Locate the cell with the specified text and output its [X, Y] center coordinate. 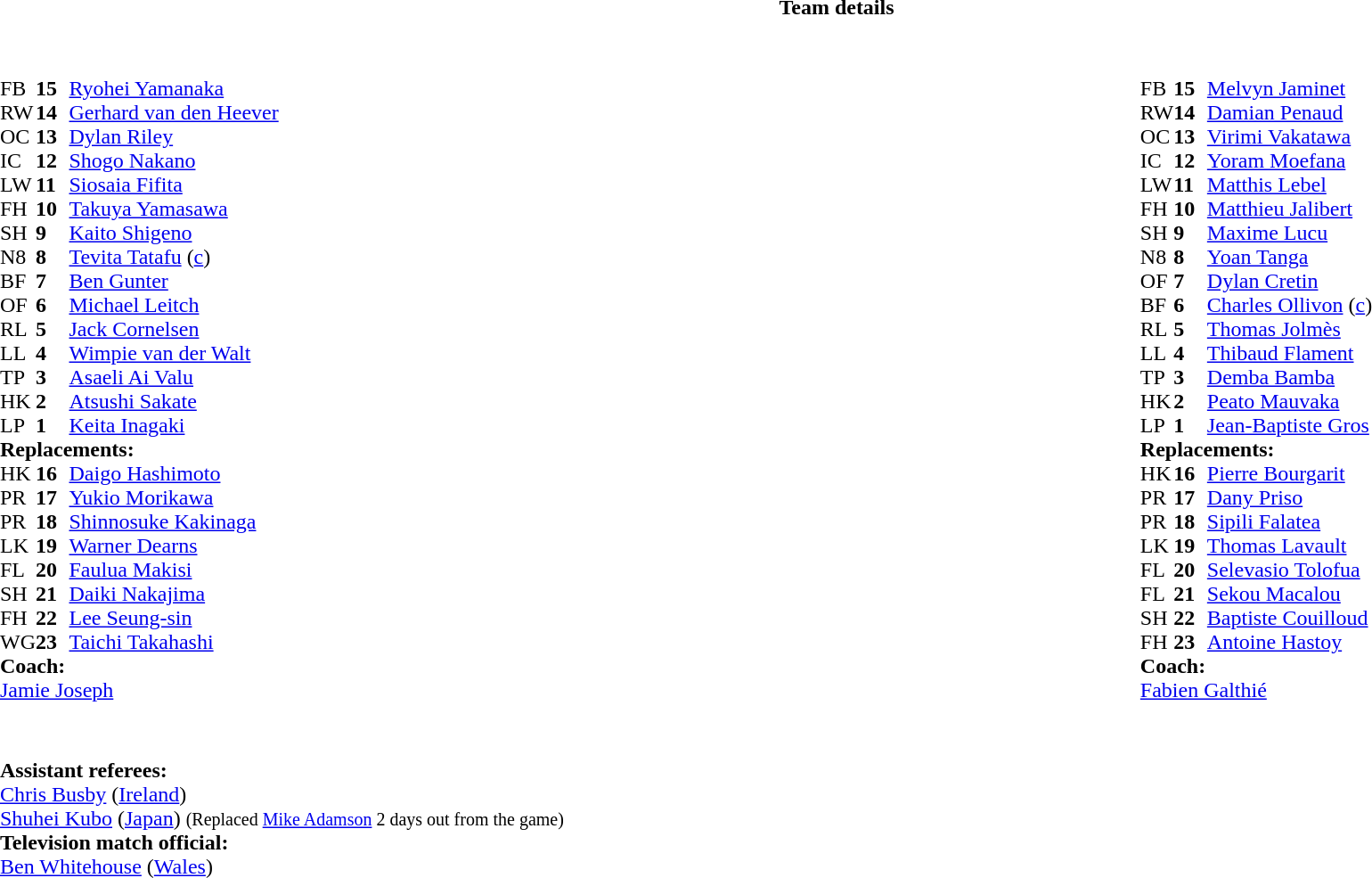
Taichi Takahashi [173, 642]
Jack Cornelsen [173, 330]
Ben Gunter [173, 282]
Asaeli Ai Valu [173, 378]
Daiki Nakajima [173, 594]
Pierre Bourgarit [1290, 474]
Dylan Cretin [1290, 282]
Thibaud Flament [1290, 353]
Siosaia Fifita [173, 185]
Lee Seung-sin [173, 619]
Damian Penaud [1290, 112]
Thomas Lavault [1290, 546]
Faulua Makisi [173, 570]
WG [18, 642]
Yoan Tanga [1290, 257]
Thomas Jolmès [1290, 330]
Demba Bamba [1290, 378]
Baptiste Couilloud [1290, 619]
Michael Leitch [173, 305]
Daigo Hashimoto [173, 474]
Fabien Galthié [1256, 690]
Sipili Falatea [1290, 522]
Dylan Riley [173, 137]
Wimpie van der Walt [173, 353]
Antoine Hastoy [1290, 642]
Atsushi Sakate [173, 401]
Jean-Baptiste Gros [1290, 426]
Virimi Vakatawa [1290, 137]
Gerhard van den Heever [173, 112]
Matthieu Jalibert [1290, 209]
Matthis Lebel [1290, 185]
Sekou Macalou [1290, 594]
Shinnosuke Kakinaga [173, 522]
Yoram Moefana [1290, 160]
Dany Priso [1290, 497]
Maxime Lucu [1290, 234]
Ryohei Yamanaka [173, 89]
Warner Dearns [173, 546]
Keita Inagaki [173, 426]
Tevita Tatafu (c) [173, 257]
Takuya Yamasawa [173, 209]
Peato Mauvaka [1290, 401]
Yukio Morikawa [173, 497]
Shogo Nakano [173, 160]
Charles Ollivon (c) [1290, 305]
Jamie Joseph [139, 690]
Melvyn Jaminet [1290, 89]
Selevasio Tolofua [1290, 570]
Kaito Shigeno [173, 234]
